Search for the cell housing the specified text and yield its (x, y) center coordinate. 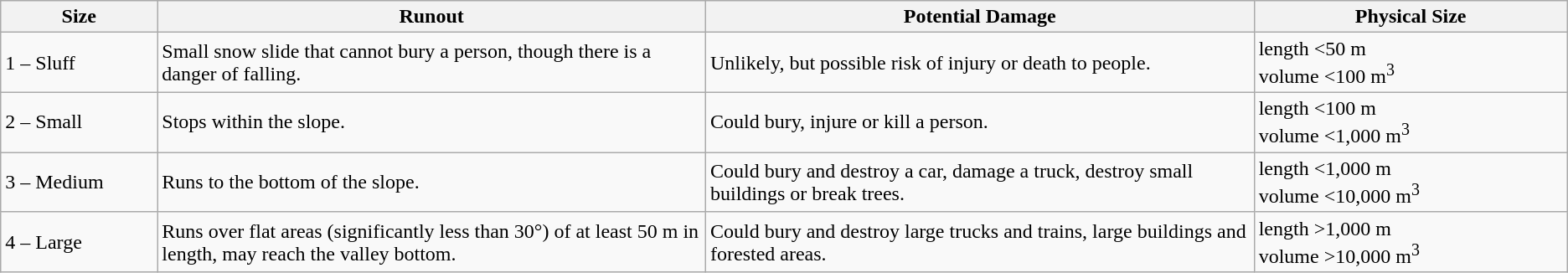
Stops within the slope. (432, 122)
Runout (432, 17)
Runs over flat areas (significantly less than 30°) of at least 50 m in length, may reach the valley bottom. (432, 242)
length >1,000 m volume >10,000 m3 (1411, 242)
Unlikely, but possible risk of injury or death to people. (980, 63)
length <50 m volume <100 m3 (1411, 63)
3 – Medium (79, 183)
length <100 m volume <1,000 m3 (1411, 122)
Size (79, 17)
Small snow slide that cannot bury a person, though there is a danger of falling. (432, 63)
length <1,000 m volume <10,000 m3 (1411, 183)
Could bury and destroy a car, damage a truck, destroy small buildings or break trees. (980, 183)
Could bury and destroy large trucks and trains, large buildings and forested areas. (980, 242)
Could bury, injure or kill a person. (980, 122)
4 – Large (79, 242)
Physical Size (1411, 17)
Potential Damage (980, 17)
2 – Small (79, 122)
Runs to the bottom of the slope. (432, 183)
1 – Sluff (79, 63)
